From the cell containing the given text, extract its center point as (x, y) coordinate. 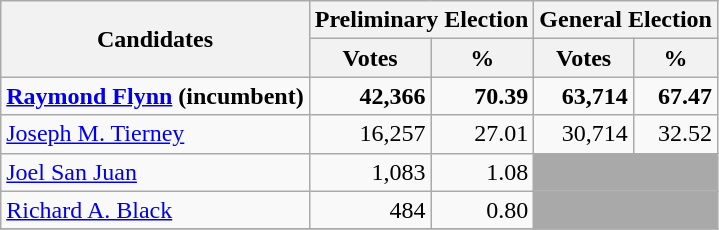
Joel San Juan (155, 172)
67.47 (675, 96)
Preliminary Election (422, 20)
63,714 (584, 96)
Raymond Flynn (incumbent) (155, 96)
General Election (626, 20)
Joseph M. Tierney (155, 134)
1.08 (482, 172)
1,083 (370, 172)
16,257 (370, 134)
Richard A. Black (155, 210)
Candidates (155, 39)
70.39 (482, 96)
484 (370, 210)
32.52 (675, 134)
30,714 (584, 134)
42,366 (370, 96)
27.01 (482, 134)
0.80 (482, 210)
